Pinpoint the cell where the given text exists, returning its [X, Y] midpoint coordinate. 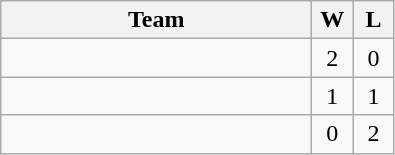
Team [156, 20]
W [332, 20]
L [374, 20]
